Determine the (X, Y) coordinate at the center of the cell enclosing the given text.  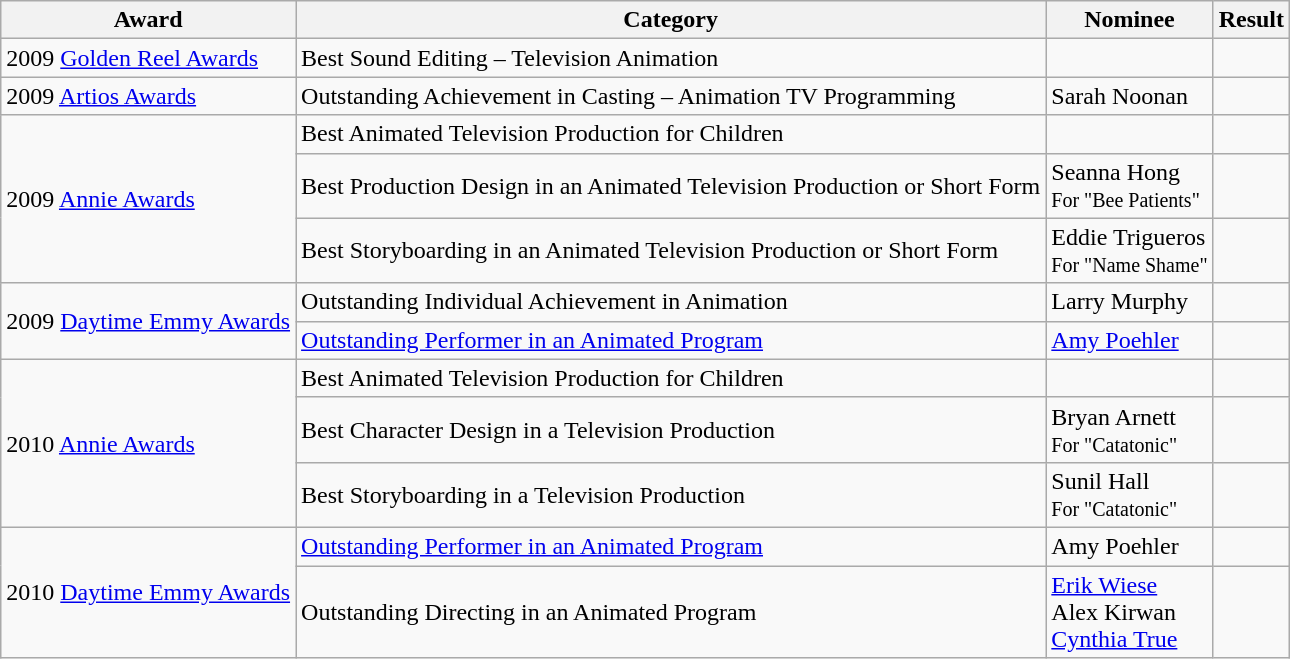
2009 Golden Reel Awards (148, 58)
Best Production Design in an Animated Television Production or Short Form (671, 186)
2009 Annie Awards (148, 199)
2009 Artios Awards (148, 96)
Erik WieseAlex KirwanCynthia True (1130, 612)
Sunil HallFor "Catatonic" (1130, 494)
Outstanding Achievement in Casting – Animation TV Programming (671, 96)
2010 Annie Awards (148, 443)
2010 Daytime Emmy Awards (148, 592)
Award (148, 20)
Best Character Design in a Television Production (671, 430)
Nominee (1130, 20)
Best Sound Editing – Television Animation (671, 58)
Category (671, 20)
Best Storyboarding in a Television Production (671, 494)
Outstanding Directing in an Animated Program (671, 612)
Seanna HongFor "Bee Patients" (1130, 186)
2009 Daytime Emmy Awards (148, 321)
Result (1251, 20)
Outstanding Individual Achievement in Animation (671, 302)
Sarah Noonan (1130, 96)
Bryan ArnettFor "Catatonic" (1130, 430)
Best Storyboarding in an Animated Television Production or Short Form (671, 250)
Eddie TriguerosFor "Name Shame" (1130, 250)
Larry Murphy (1130, 302)
